Output the [X, Y] coordinate of the center of the cell containing the given text.  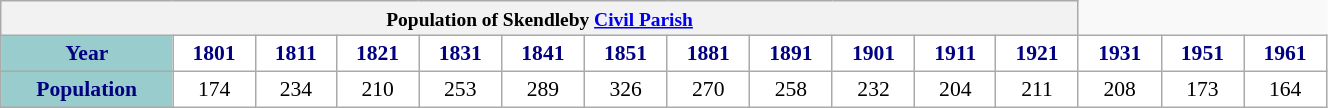
Population of Skendleby Civil Parish [540, 18]
1851 [626, 54]
173 [1202, 90]
211 [1038, 90]
1831 [460, 54]
326 [626, 90]
1841 [544, 54]
258 [792, 90]
1821 [378, 54]
Year [87, 54]
1811 [296, 54]
1921 [1038, 54]
1961 [1286, 54]
232 [874, 90]
Population [87, 90]
208 [1120, 90]
270 [708, 90]
234 [296, 90]
1901 [874, 54]
1801 [214, 54]
1911 [956, 54]
1951 [1202, 54]
174 [214, 90]
1881 [708, 54]
204 [956, 90]
210 [378, 90]
1931 [1120, 54]
1891 [792, 54]
253 [460, 90]
164 [1286, 90]
289 [544, 90]
